Return the (X, Y) coordinate for the center point of the cell that contains the specified text.  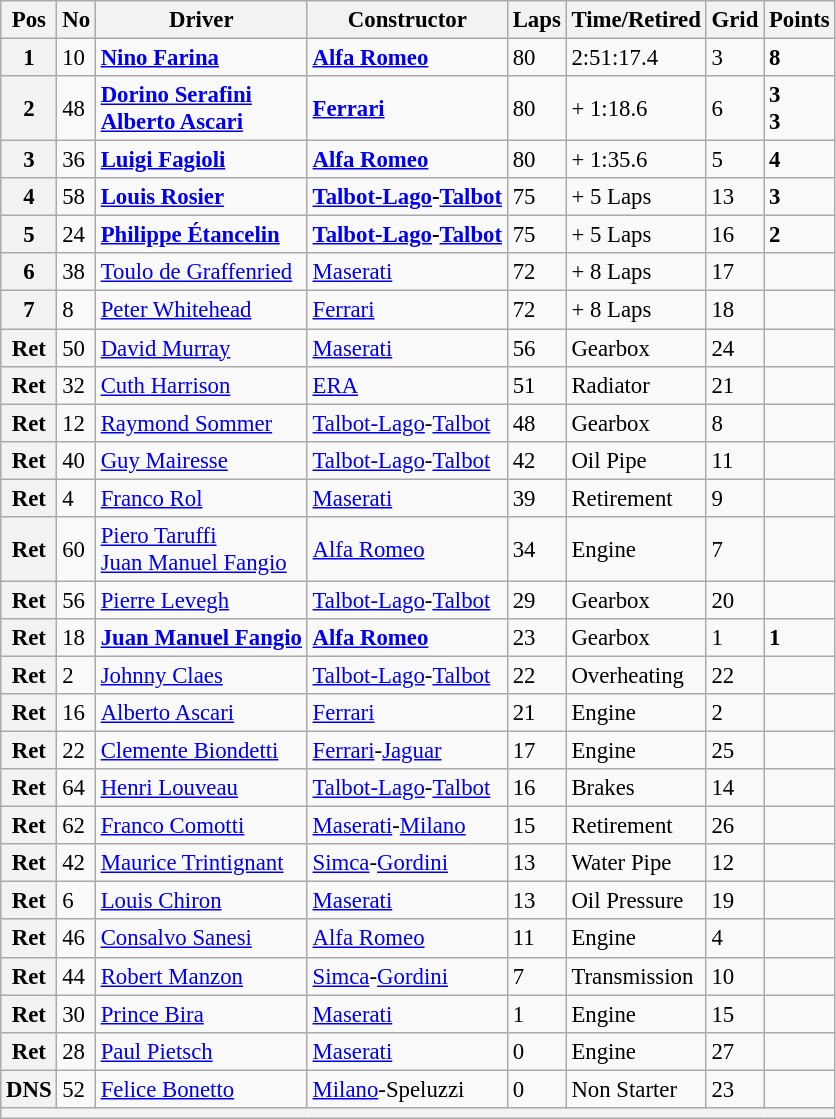
Louis Rosier (201, 197)
Nino Farina (201, 58)
DNS (29, 1089)
Peter Whitehead (201, 310)
52 (76, 1089)
Toulo de Graffenried (201, 273)
2:51:17.4 (636, 58)
58 (76, 197)
Alberto Ascari (201, 713)
Piero Taruffi Juan Manuel Fangio (201, 550)
46 (76, 939)
34 (536, 550)
+ 1:18.6 (636, 108)
25 (734, 751)
32 (76, 385)
Consalvo Sanesi (201, 939)
Ferrari-Jaguar (407, 751)
Water Pipe (636, 863)
Radiator (636, 385)
Robert Manzon (201, 976)
Milano-Speluzzi (407, 1089)
Johnny Claes (201, 675)
Brakes (636, 788)
Louis Chiron (201, 901)
Franco Rol (201, 498)
Maurice Trintignant (201, 863)
62 (76, 826)
Paul Pietsch (201, 1051)
No (76, 20)
50 (76, 348)
Non Starter (636, 1089)
Oil Pipe (636, 460)
39 (536, 498)
Transmission (636, 976)
36 (76, 160)
Oil Pressure (636, 901)
Juan Manuel Fangio (201, 638)
Franco Comotti (201, 826)
20 (734, 600)
Clemente Biondetti (201, 751)
Overheating (636, 675)
Raymond Sommer (201, 423)
ERA (407, 385)
19 (734, 901)
38 (76, 273)
Prince Bira (201, 1014)
9 (734, 498)
Laps (536, 20)
40 (76, 460)
28 (76, 1051)
Philippe Étancelin (201, 235)
Maserati-Milano (407, 826)
64 (76, 788)
27 (734, 1051)
+ 1:35.6 (636, 160)
Pierre Levegh (201, 600)
Pos (29, 20)
Points (800, 20)
Driver (201, 20)
26 (734, 826)
44 (76, 976)
Constructor (407, 20)
Grid (734, 20)
Dorino Serafini Alberto Ascari (201, 108)
Felice Bonetto (201, 1089)
Cuth Harrison (201, 385)
Time/Retired (636, 20)
60 (76, 550)
30 (76, 1014)
Guy Mairesse (201, 460)
51 (536, 385)
29 (536, 600)
14 (734, 788)
Henri Louveau (201, 788)
33 (800, 108)
David Murray (201, 348)
Luigi Fagioli (201, 160)
